Pinpoint the cell where the given text exists, returning its [x, y] midpoint coordinate. 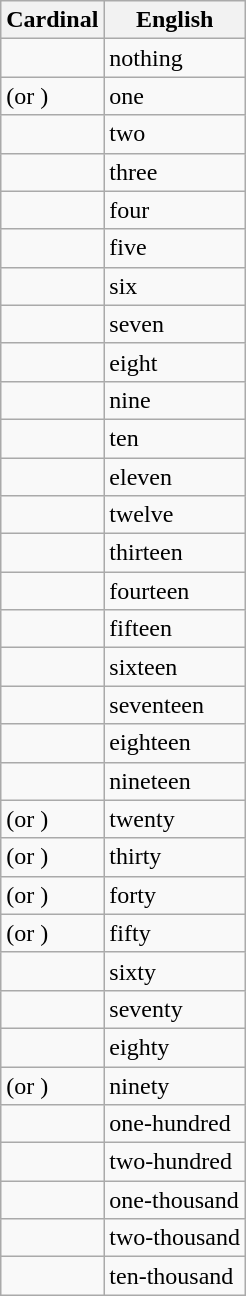
three [175, 172]
twelve [175, 515]
seven [175, 324]
seventy [175, 1009]
Cardinal [52, 20]
two [175, 134]
eleven [175, 477]
eight [175, 362]
seventeen [175, 705]
English [175, 20]
four [175, 210]
ninety [175, 1085]
twenty [175, 819]
nine [175, 400]
one-hundred [175, 1124]
fifteen [175, 629]
six [175, 286]
eighteen [175, 743]
nineteen [175, 781]
two-thousand [175, 1238]
forty [175, 895]
nothing [175, 58]
fifty [175, 933]
fourteen [175, 591]
two-hundred [175, 1162]
ten [175, 438]
sixty [175, 971]
five [175, 248]
ten-thousand [175, 1276]
eighty [175, 1047]
sixteen [175, 667]
one-thousand [175, 1200]
one [175, 96]
thirteen [175, 553]
thirty [175, 857]
